Determine the [x, y] coordinate at the center of the cell enclosing the given text.  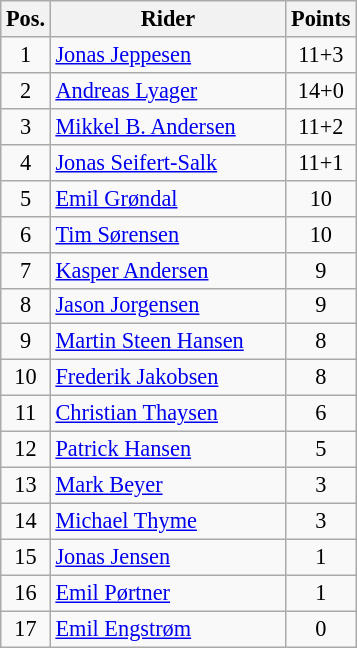
Michael Thyme [168, 521]
Andreas Lyager [168, 90]
11+3 [321, 55]
Emil Grøndal [168, 198]
14 [26, 521]
Christian Thaysen [168, 414]
7 [26, 270]
Emil Engstrøm [168, 629]
12 [26, 450]
0 [321, 629]
2 [26, 90]
4 [26, 162]
Frederik Jakobsen [168, 378]
13 [26, 485]
Emil Pørtner [168, 593]
Mikkel B. Andersen [168, 126]
Patrick Hansen [168, 450]
Jason Jorgensen [168, 306]
Jonas Jeppesen [168, 55]
Rider [168, 19]
Kasper Andersen [168, 270]
Points [321, 19]
Martin Steen Hansen [168, 342]
14+0 [321, 90]
15 [26, 557]
11+2 [321, 126]
Mark Beyer [168, 485]
16 [26, 593]
Pos. [26, 19]
Tim Sørensen [168, 234]
Jonas Jensen [168, 557]
17 [26, 629]
11+1 [321, 162]
Jonas Seifert-Salk [168, 162]
11 [26, 414]
